Return (X, Y) of the center of cell containing provided text 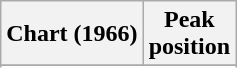
Chart (1966) (72, 34)
Peak position (189, 34)
